For the text-containing cell, return its midpoint in [X, Y] coordinate format. 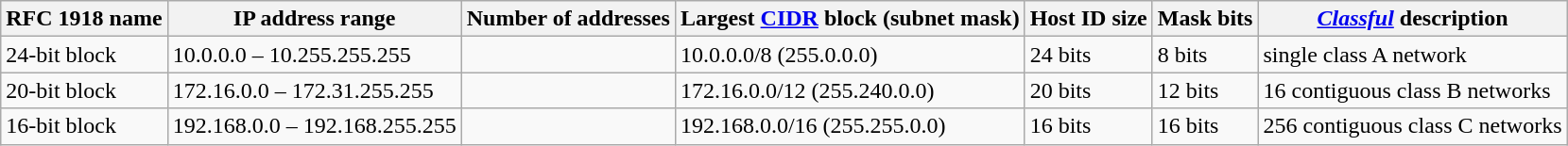
Number of addresses [568, 19]
RFC 1918 name [84, 19]
24 bits [1089, 55]
192.168.0.0/16 (255.255.0.0) [850, 126]
192.168.0.0 – 192.168.255.255 [314, 126]
8 bits [1205, 55]
256 contiguous class C networks [1412, 126]
Host ID size [1089, 19]
20 bits [1089, 90]
10.0.0.0 – 10.255.255.255 [314, 55]
172.16.0.0 – 172.31.255.255 [314, 90]
16-bit block [84, 126]
IP address range [314, 19]
16 contiguous class B networks [1412, 90]
single class A network [1412, 55]
Largest CIDR block (subnet mask) [850, 19]
Mask bits [1205, 19]
172.16.0.0/12 (255.240.0.0) [850, 90]
20-bit block [84, 90]
24-bit block [84, 55]
10.0.0.0/8 (255.0.0.0) [850, 55]
12 bits [1205, 90]
Classful description [1412, 19]
